Scan for the cell matching the given text and deliver its (x, y) coordinate at center. 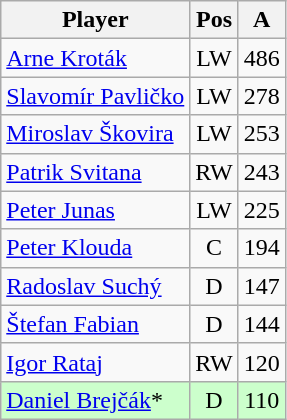
Pos (214, 20)
486 (262, 58)
Daniel Brejčák* (96, 400)
194 (262, 248)
110 (262, 400)
253 (262, 134)
A (262, 20)
Igor Rataj (96, 362)
Štefan Fabian (96, 324)
Player (96, 20)
Slavomír Pavličko (96, 96)
144 (262, 324)
147 (262, 286)
278 (262, 96)
Radoslav Suchý (96, 286)
225 (262, 210)
243 (262, 172)
Patrik Svitana (96, 172)
Miroslav Škovira (96, 134)
Peter Klouda (96, 248)
120 (262, 362)
C (214, 248)
Arne Kroták (96, 58)
Peter Junas (96, 210)
